For the text-containing cell, return its midpoint in [X, Y] coordinate format. 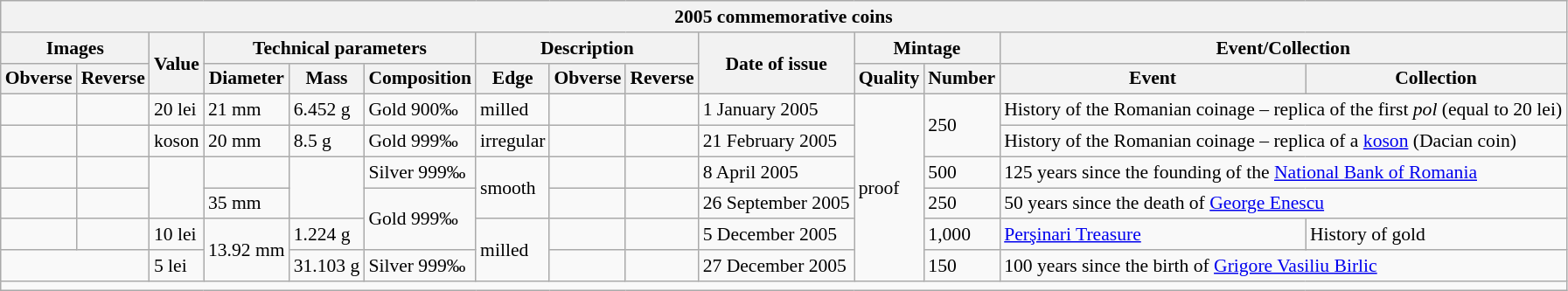
100 years since the birth of Grigore Vasiliu Birlic [1283, 266]
1.224 g [327, 235]
Mass [327, 79]
13.92 mm [247, 250]
50 years since the death of George Enescu [1283, 204]
6.452 g [327, 110]
Description [588, 48]
20 lei [177, 110]
500 [962, 172]
Number [962, 79]
27 December 2005 [777, 266]
8.5 g [327, 142]
Edge [512, 79]
History of gold [1436, 235]
Value [177, 63]
Composition [420, 79]
31.103 g [327, 266]
History of the Romanian coinage – replica of a koson (Dacian coin) [1283, 142]
proof [889, 188]
Images [75, 48]
irregular [512, 142]
35 mm [247, 204]
21 February 2005 [777, 142]
8 April 2005 [777, 172]
1 January 2005 [777, 110]
2005 commemorative coins [784, 17]
20 mm [247, 142]
Diameter [247, 79]
150 [962, 266]
Event/Collection [1283, 48]
Perşinari Treasure [1153, 235]
smooth [512, 187]
koson [177, 142]
125 years since the founding of the National Bank of Romania [1283, 172]
Collection [1436, 79]
26 September 2005 [777, 204]
5 December 2005 [777, 235]
Gold 900‰ [420, 110]
Event [1153, 79]
10 lei [177, 235]
21 mm [247, 110]
1,000 [962, 235]
History of the Romanian coinage – replica of the first pol (equal to 20 lei) [1283, 110]
5 lei [177, 266]
Date of issue [777, 63]
Mintage [927, 48]
Technical parameters [339, 48]
Quality [889, 79]
